Pinpoint the cell where the given text exists, returning its [x, y] midpoint coordinate. 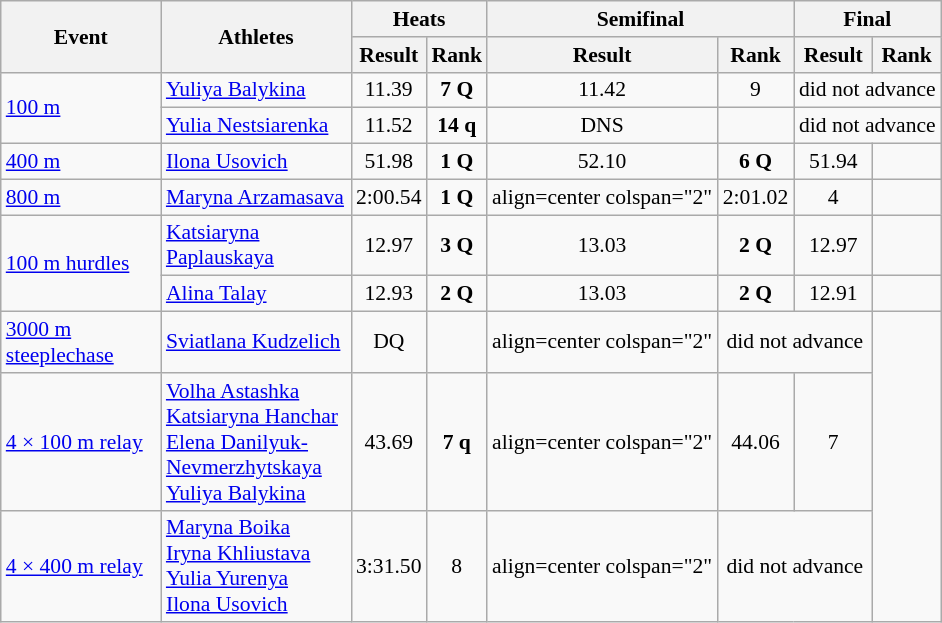
52.10 [602, 162]
7 q [456, 442]
14 q [456, 126]
Katsiaryna Paplauskaya [256, 246]
43.69 [388, 442]
11.52 [388, 126]
Athletes [256, 36]
DNS [602, 126]
Yuliya Balykina [256, 90]
3 Q [456, 246]
3000 m steeplechase [81, 342]
800 m [81, 197]
11.42 [602, 90]
Ilona Usovich [256, 162]
7 [834, 442]
12.93 [388, 294]
4 [834, 197]
Alina Talay [256, 294]
51.94 [834, 162]
11.39 [388, 90]
Maryna BoikaIryna KhliustavaYulia YurenyaIlona Usovich [256, 566]
Semifinal [640, 19]
12.91 [834, 294]
51.98 [388, 162]
44.06 [756, 442]
Heats [419, 19]
Volha AstashkaKatsiaryna HancharElena Danilyuk-NevmerzhytskayaYuliya Balykina [256, 442]
2:00.54 [388, 197]
Final [868, 19]
DQ [388, 342]
6 Q [756, 162]
400 m [81, 162]
4 × 100 m relay [81, 442]
8 [456, 566]
2:01.02 [756, 197]
3:31.50 [388, 566]
100 m hurdles [81, 264]
4 × 400 m relay [81, 566]
9 [756, 90]
Sviatlana Kudzelich [256, 342]
Event [81, 36]
100 m [81, 108]
Yulia Nestsiarenka [256, 126]
Maryna Arzamasava [256, 197]
7 Q [456, 90]
